Extract the [X, Y] coordinate from the center of the cell holding the provided text.  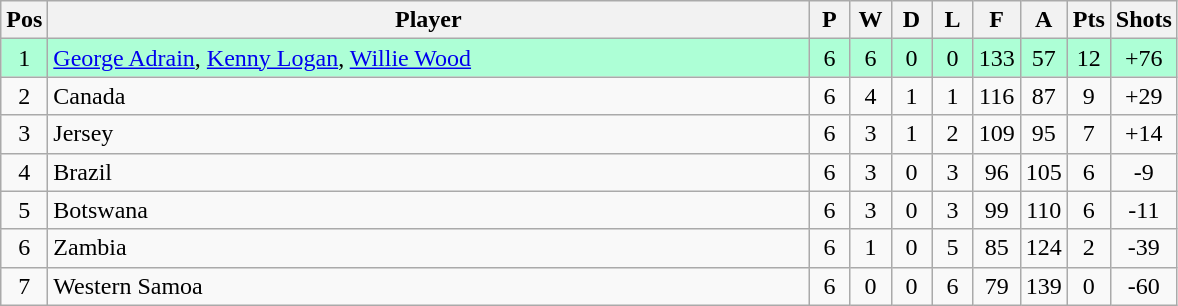
Canada [428, 96]
12 [1088, 58]
Jersey [428, 134]
95 [1044, 134]
124 [1044, 248]
Botswana [428, 210]
Zambia [428, 248]
110 [1044, 210]
Pos [24, 20]
85 [996, 248]
Player [428, 20]
+29 [1144, 96]
Western Samoa [428, 286]
P [830, 20]
George Adrain, Kenny Logan, Willie Wood [428, 58]
139 [1044, 286]
-60 [1144, 286]
+76 [1144, 58]
Brazil [428, 172]
116 [996, 96]
79 [996, 286]
99 [996, 210]
87 [1044, 96]
-39 [1144, 248]
+14 [1144, 134]
133 [996, 58]
-11 [1144, 210]
L [952, 20]
105 [1044, 172]
D [912, 20]
-9 [1144, 172]
F [996, 20]
96 [996, 172]
Pts [1088, 20]
57 [1044, 58]
9 [1088, 96]
Shots [1144, 20]
A [1044, 20]
109 [996, 134]
W [870, 20]
